Find where the given text appears and provide that cell's center as (x, y) coordinate. 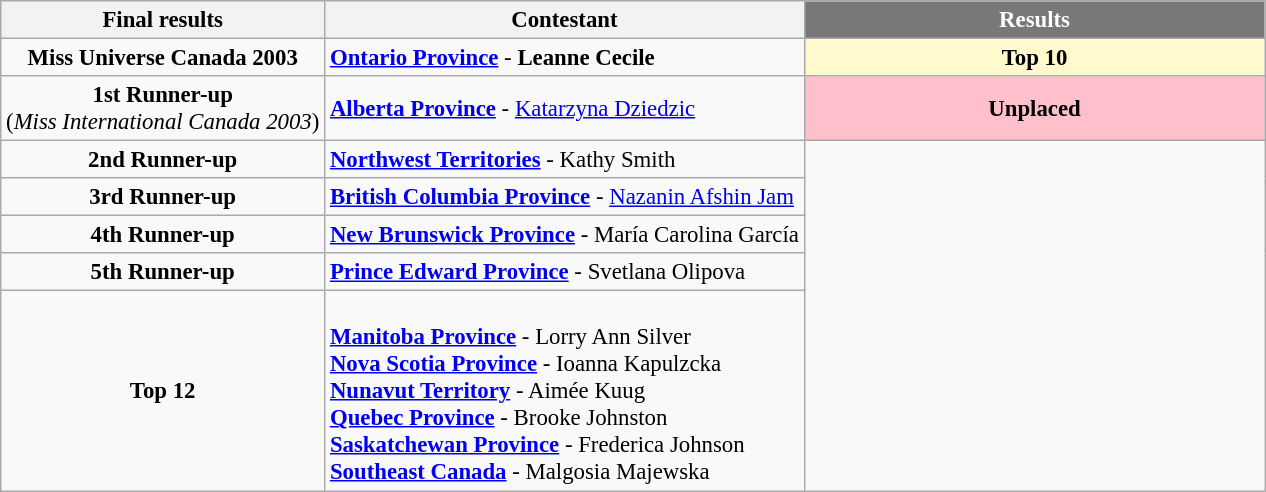
Northwest Territories - Kathy Smith (565, 160)
Top 12 (163, 391)
Alberta Province - Katarzyna Dziedzic (565, 108)
New Brunswick Province - María Carolina García (565, 235)
British Columbia Province - Nazanin Afshin Jam (565, 197)
Top 10 (1034, 58)
Ontario Province - Leanne Cecile (565, 58)
Miss Universe Canada 2003 (163, 58)
2nd Runner-up (163, 160)
Contestant (565, 20)
5th Runner-up (163, 273)
Results (1034, 20)
4th Runner-up (163, 235)
Unplaced (1034, 108)
3rd Runner-up (163, 197)
Prince Edward Province - Svetlana Olipova (565, 273)
Final results (163, 20)
1st Runner-up(Miss International Canada 2003) (163, 108)
